Capture the cell that displays the provided text and extract its (x, y) central coordinate. 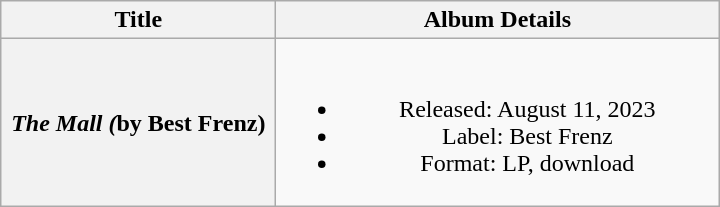
Released: August 11, 2023Label: Best FrenzFormat: LP, download (498, 122)
Album Details (498, 20)
Title (138, 20)
The Mall (by Best Frenz) (138, 122)
